Identify which cell holds the provided text, then report its [X, Y] central coordinate. 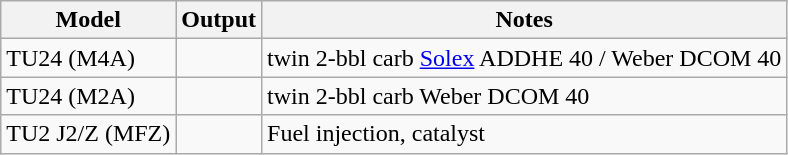
twin 2-bbl carb Weber DCOM 40 [524, 96]
Model [88, 20]
Notes [524, 20]
TU2 J2/Z (MFZ) [88, 134]
twin 2-bbl carb Solex ADDHE 40 / Weber DCOM 40 [524, 58]
TU24 (M4A) [88, 58]
Output [219, 20]
TU24 (M2A) [88, 96]
Fuel injection, catalyst [524, 134]
